Find where the given text appears and provide that cell's center as [X, Y] coordinate. 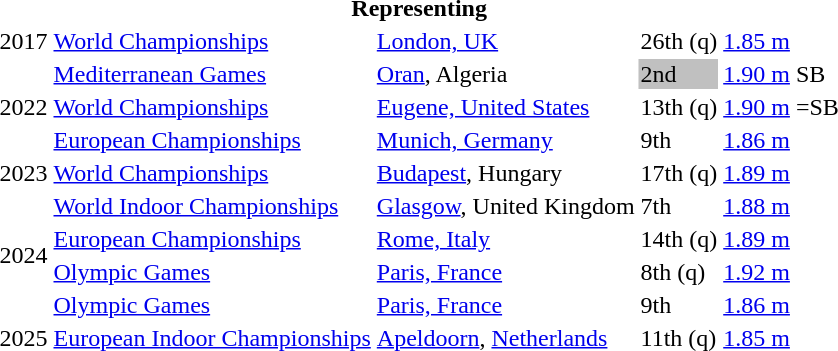
London, UK [506, 41]
Glasgow, United Kingdom [506, 206]
Oran, Algeria [506, 74]
Mediterranean Games [212, 74]
Munich, Germany [506, 140]
World Indoor Championships [212, 206]
7th [679, 206]
Rome, Italy [506, 239]
2nd [679, 74]
8th (q) [679, 272]
13th (q) [679, 107]
14th (q) [679, 239]
Eugene, United States [506, 107]
Budapest, Hungary [506, 173]
17th (q) [679, 173]
26th (q) [679, 41]
